Output the [x, y] coordinate of the center of the cell containing the given text.  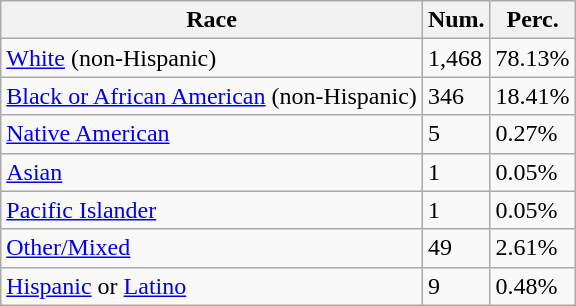
2.61% [532, 248]
49 [456, 248]
5 [456, 134]
Pacific Islander [212, 210]
346 [456, 96]
Other/Mixed [212, 248]
Hispanic or Latino [212, 286]
78.13% [532, 58]
1,468 [456, 58]
Num. [456, 20]
0.27% [532, 134]
9 [456, 286]
Race [212, 20]
0.48% [532, 286]
Black or African American (non-Hispanic) [212, 96]
Asian [212, 172]
Native American [212, 134]
Perc. [532, 20]
White (non-Hispanic) [212, 58]
18.41% [532, 96]
